For the text-containing cell, return its midpoint in (x, y) coordinate format. 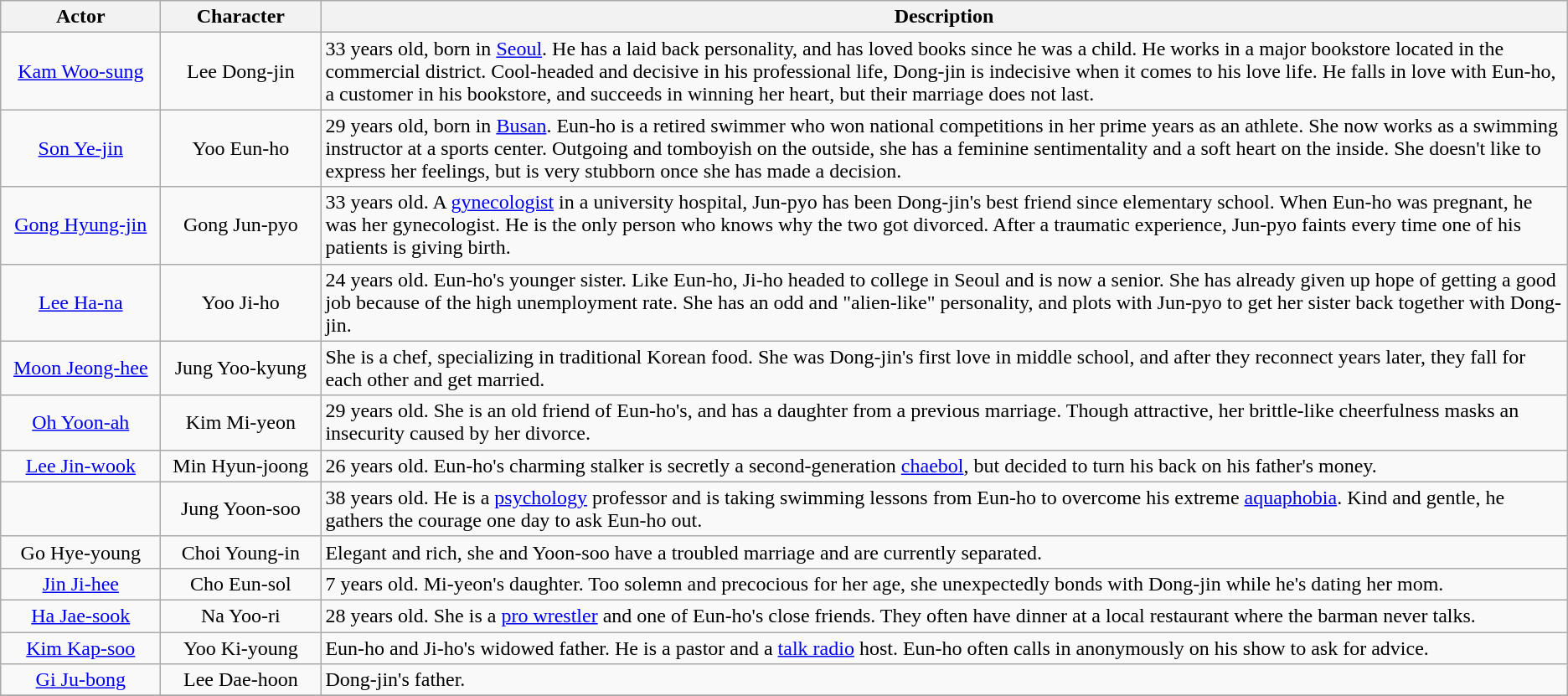
Cho Eun-sol (241, 584)
Lee Dae-hoon (241, 680)
Son Ye-jin (80, 148)
Gi Ju-bong (80, 680)
Lee Jin-wook (80, 466)
Lee Ha-na (80, 302)
Yoo Ki-young (241, 647)
26 years old. Eun-ho's charming stalker is secretly a second-generation chaebol, but decided to turn his back on his father's money. (944, 466)
Kim Mi-yeon (241, 422)
Lee Dong-jin (241, 71)
Kam Woo-sung (80, 71)
7 years old. Mi-yeon's daughter. Too solemn and precocious for her age, she unexpectedly bonds with Dong-jin while he's dating her mom. (944, 584)
Min Hyun-joong (241, 466)
Oh Yoon-ah (80, 422)
Ha Jae-sook (80, 616)
Yoo Ji-ho (241, 302)
Description (944, 17)
Character (241, 17)
Jung Yoo-kyung (241, 369)
Moon Jeong-hee (80, 369)
Jin Ji-hee (80, 584)
Gong Hyung-jin (80, 225)
Yoo Eun-ho (241, 148)
Dong-jin's father. (944, 680)
Elegant and rich, she and Yoon-soo have a troubled marriage and are currently separated. (944, 552)
28 years old. She is a pro wrestler and one of Eun-ho's close friends. They often have dinner at a local restaurant where the barman never talks. (944, 616)
Choi Young-in (241, 552)
Na Yoo-ri (241, 616)
Gong Jun-pyo (241, 225)
Eun-ho and Ji-ho's widowed father. He is a pastor and a talk radio host. Eun-ho often calls in anonymously on his show to ask for advice. (944, 647)
Jung Yoon-soo (241, 509)
Actor (80, 17)
Go Hye-young (80, 552)
Kim Kap-soo (80, 647)
